Determine the [x, y] coordinate at the center of the cell enclosing the given text.  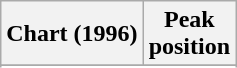
Peakposition [189, 34]
Chart (1996) [72, 34]
